Return the (X, Y) coordinate for the center point of the cell that contains the specified text.  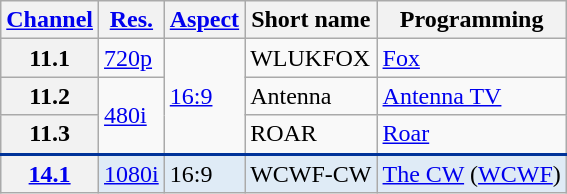
WLUKFOX (311, 58)
1080i (132, 174)
14.1 (50, 174)
WCWF-CW (311, 174)
Antenna (311, 96)
11.1 (50, 58)
Res. (132, 20)
11.3 (50, 134)
Antenna TV (472, 96)
Short name (311, 20)
Channel (50, 20)
ROAR (311, 134)
The CW (WCWF) (472, 174)
Roar (472, 134)
11.2 (50, 96)
720p (132, 58)
480i (132, 116)
Fox (472, 58)
Programming (472, 20)
Aspect (204, 20)
